For the text-containing cell, return its midpoint in (X, Y) coordinate format. 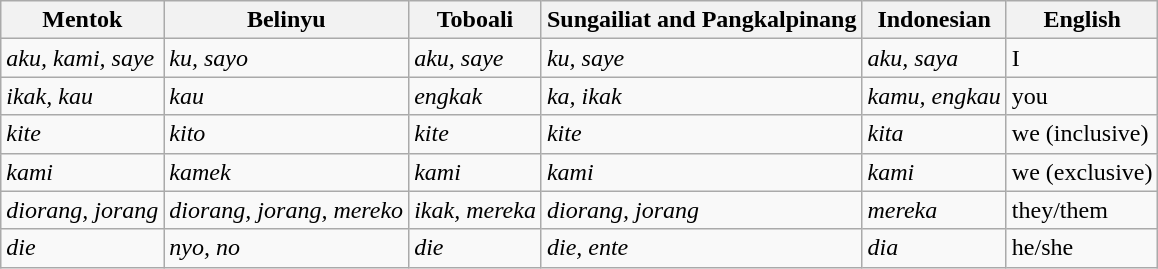
we (inclusive) (1082, 134)
die, ente (702, 248)
ikak, kau (82, 96)
Indonesian (934, 20)
we (exclusive) (1082, 172)
he/she (1082, 248)
kamu, engkau (934, 96)
ka, ikak (702, 96)
I (1082, 58)
ikak, mereka (476, 210)
English (1082, 20)
ku, sayo (286, 58)
ku, saye (702, 58)
kamek (286, 172)
you (1082, 96)
kita (934, 134)
Toboali (476, 20)
kito (286, 134)
mereka (934, 210)
aku, saya (934, 58)
Mentok (82, 20)
aku, kami, saye (82, 58)
they/them (1082, 210)
aku, saye (476, 58)
kau (286, 96)
nyo, no (286, 248)
dia (934, 248)
diorang, jorang, mereko (286, 210)
Sungailiat and Pangkalpinang (702, 20)
engkak (476, 96)
Belinyu (286, 20)
